Return the [x, y] coordinate for the center point of the cell that contains the specified text.  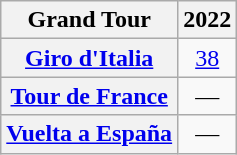
Vuelta a España [90, 134]
Grand Tour [90, 20]
2022 [208, 20]
Giro d'Italia [90, 58]
38 [208, 58]
Tour de France [90, 96]
